Determine the [x, y] coordinate at the center of the cell enclosing the given text.  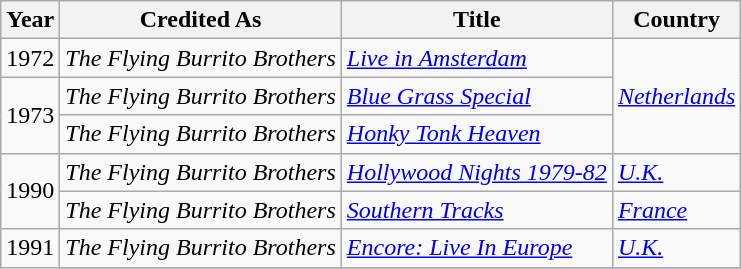
Honky Tonk Heaven [476, 134]
1972 [30, 58]
France [676, 210]
Hollywood Nights 1979-82 [476, 172]
Encore: Live In Europe [476, 248]
Southern Tracks [476, 210]
Year [30, 20]
Netherlands [676, 96]
Live in Amsterdam [476, 58]
Country [676, 20]
Blue Grass Special [476, 96]
1991 [30, 248]
Credited As [201, 20]
Title [476, 20]
1990 [30, 191]
1973 [30, 115]
